Return (X, Y) of the center of cell containing provided text 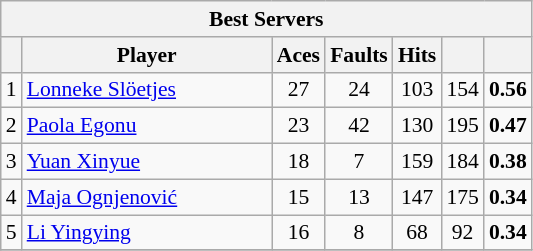
Aces (298, 55)
103 (418, 90)
24 (359, 90)
92 (462, 233)
27 (298, 90)
147 (418, 197)
42 (359, 126)
8 (359, 233)
Yuan Xinyue (147, 162)
Player (147, 55)
16 (298, 233)
0.56 (508, 90)
3 (12, 162)
7 (359, 162)
2 (12, 126)
130 (418, 126)
Best Servers (266, 19)
18 (298, 162)
159 (418, 162)
Maja Ognjenović (147, 197)
1 (12, 90)
0.38 (508, 162)
195 (462, 126)
68 (418, 233)
13 (359, 197)
Lonneke Slöetjes (147, 90)
Faults (359, 55)
4 (12, 197)
15 (298, 197)
Hits (418, 55)
5 (12, 233)
23 (298, 126)
184 (462, 162)
Paola Egonu (147, 126)
Li Yingying (147, 233)
0.47 (508, 126)
175 (462, 197)
154 (462, 90)
